Return the (X, Y) coordinate for the center point of the cell that contains the specified text.  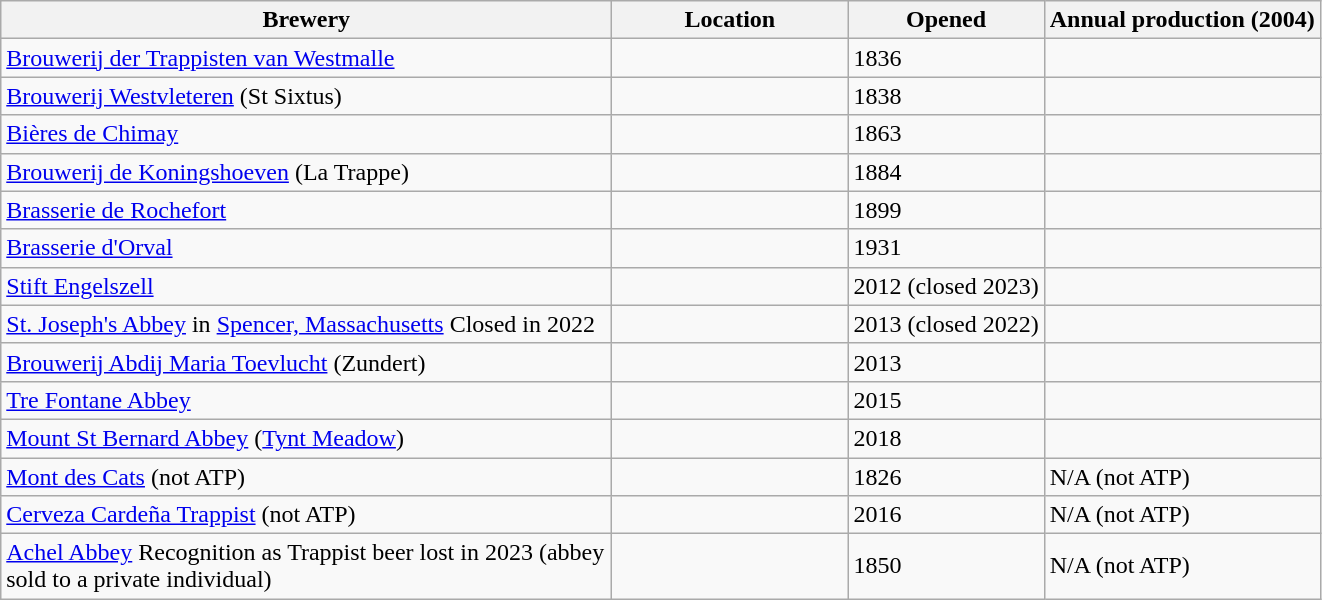
2012 (closed 2023) (946, 286)
Brouwerij Westvleteren (St Sixtus) (306, 96)
Brouwerij der Trappisten van Westmalle (306, 58)
2015 (946, 400)
Mont des Cats (not ATP) (306, 477)
1850 (946, 566)
Opened (946, 20)
1899 (946, 210)
2018 (946, 438)
1836 (946, 58)
1884 (946, 172)
Stift Engelszell (306, 286)
1838 (946, 96)
2016 (946, 515)
Brasserie de Rochefort (306, 210)
1863 (946, 134)
Mount St Bernard Abbey (Tynt Meadow) (306, 438)
Annual production (2004) (1182, 20)
Achel Abbey Recognition as Trappist beer lost in 2023 (abbey sold to a private individual) (306, 566)
Tre Fontane Abbey (306, 400)
Brouwerij Abdij Maria Toevlucht (Zundert) (306, 362)
Bières de Chimay (306, 134)
Brewery (306, 20)
1931 (946, 248)
1826 (946, 477)
St. Joseph's Abbey in Spencer, Massachusetts Closed in 2022 (306, 324)
2013 (946, 362)
Location (730, 20)
Brasserie d'Orval (306, 248)
Cerveza Cardeña Trappist (not ATP) (306, 515)
Brouwerij de Koningshoeven (La Trappe) (306, 172)
2013 (closed 2022) (946, 324)
